Pinpoint the cell where the given text exists, returning its [x, y] midpoint coordinate. 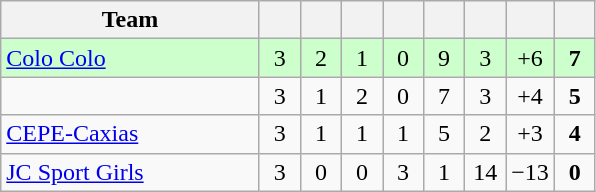
+6 [530, 58]
14 [486, 172]
JC Sport Girls [130, 172]
Colo Colo [130, 58]
+4 [530, 96]
−13 [530, 172]
9 [444, 58]
+3 [530, 134]
4 [574, 134]
Team [130, 20]
CEPE-Caxias [130, 134]
